Provide the (X, Y) coordinate of the cell's center where the given text is located.  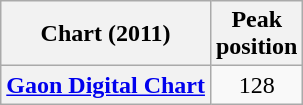
Gaon Digital Chart (106, 85)
Chart (2011) (106, 34)
Peakposition (256, 34)
128 (256, 85)
